Find where the given text appears and provide that cell's center as (X, Y) coordinate. 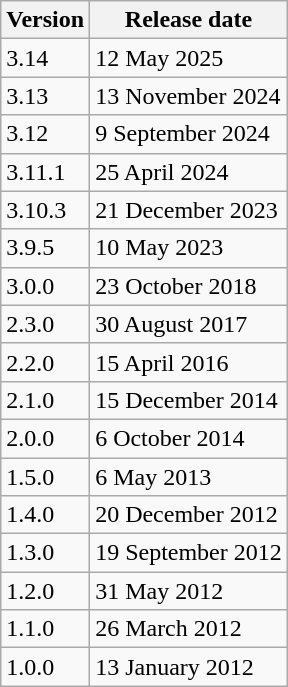
1.0.0 (46, 667)
25 April 2024 (189, 172)
26 March 2012 (189, 629)
6 October 2014 (189, 438)
9 September 2024 (189, 134)
3.10.3 (46, 210)
3.14 (46, 58)
2.0.0 (46, 438)
1.1.0 (46, 629)
3.13 (46, 96)
3.0.0 (46, 286)
13 November 2024 (189, 96)
Version (46, 20)
2.3.0 (46, 324)
3.9.5 (46, 248)
10 May 2023 (189, 248)
12 May 2025 (189, 58)
1.3.0 (46, 553)
13 January 2012 (189, 667)
21 December 2023 (189, 210)
19 September 2012 (189, 553)
6 May 2013 (189, 477)
3.11.1 (46, 172)
1.4.0 (46, 515)
1.2.0 (46, 591)
15 December 2014 (189, 400)
20 December 2012 (189, 515)
2.1.0 (46, 400)
Release date (189, 20)
31 May 2012 (189, 591)
1.5.0 (46, 477)
23 October 2018 (189, 286)
15 April 2016 (189, 362)
3.12 (46, 134)
30 August 2017 (189, 324)
2.2.0 (46, 362)
